Pinpoint the cell where the given text exists, returning its (x, y) midpoint coordinate. 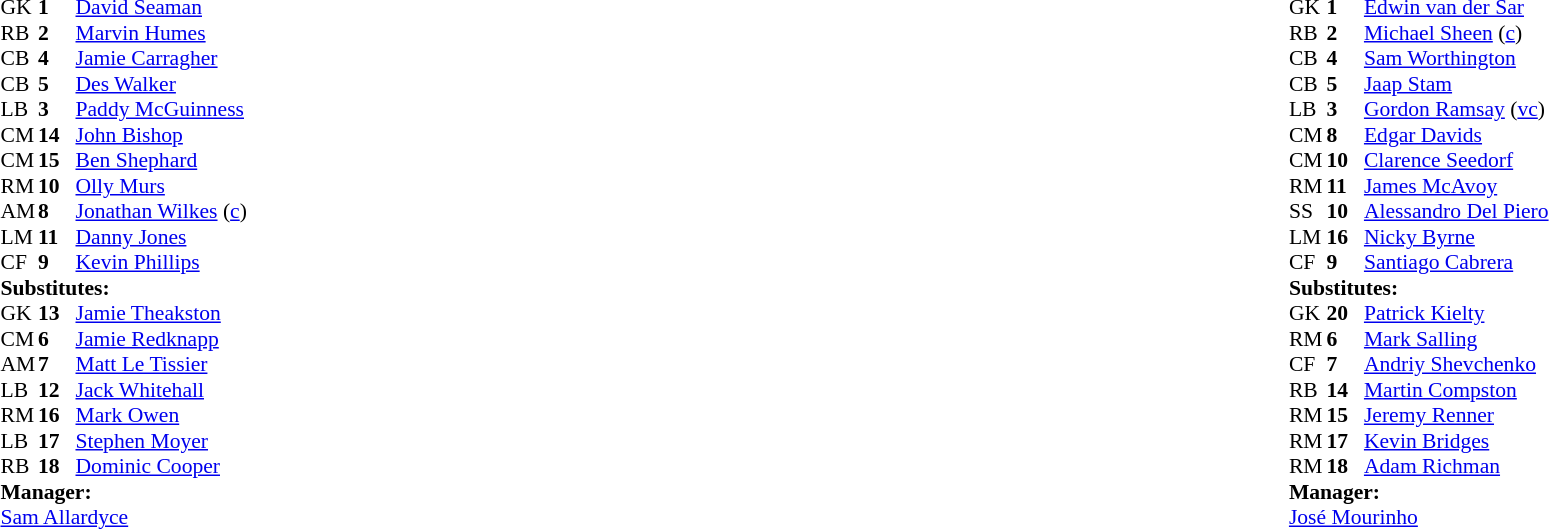
Marvin Humes (162, 33)
Jamie Carragher (162, 59)
Des Walker (162, 84)
Sam Worthington (1456, 59)
Mark Salling (1456, 339)
Adam Richman (1456, 467)
Kevin Bridges (1456, 441)
Edgar Davids (1456, 135)
Martin Compston (1456, 390)
Jonathan Wilkes (c) (162, 211)
Jeremy Renner (1456, 415)
John Bishop (162, 135)
Matt Le Tissier (162, 365)
Jamie Theakston (162, 313)
Stephen Moyer (162, 441)
Santiago Cabrera (1456, 263)
Gordon Ramsay (vc) (1456, 109)
Clarence Seedorf (1456, 161)
Jaap Stam (1456, 84)
13 (57, 313)
Ben Shephard (162, 161)
Kevin Phillips (162, 263)
Andriy Shevchenko (1456, 365)
Michael Sheen (c) (1456, 33)
Alessandro Del Piero (1456, 211)
Patrick Kielty (1456, 313)
SS (1308, 211)
Dominic Cooper (162, 467)
Jack Whitehall (162, 390)
Mark Owen (162, 415)
Paddy McGuinness (162, 109)
20 (1345, 313)
12 (57, 390)
Danny Jones (162, 237)
Nicky Byrne (1456, 237)
Jamie Redknapp (162, 339)
James McAvoy (1456, 186)
Olly Murs (162, 186)
